Return (X, Y) of the center of cell containing provided text 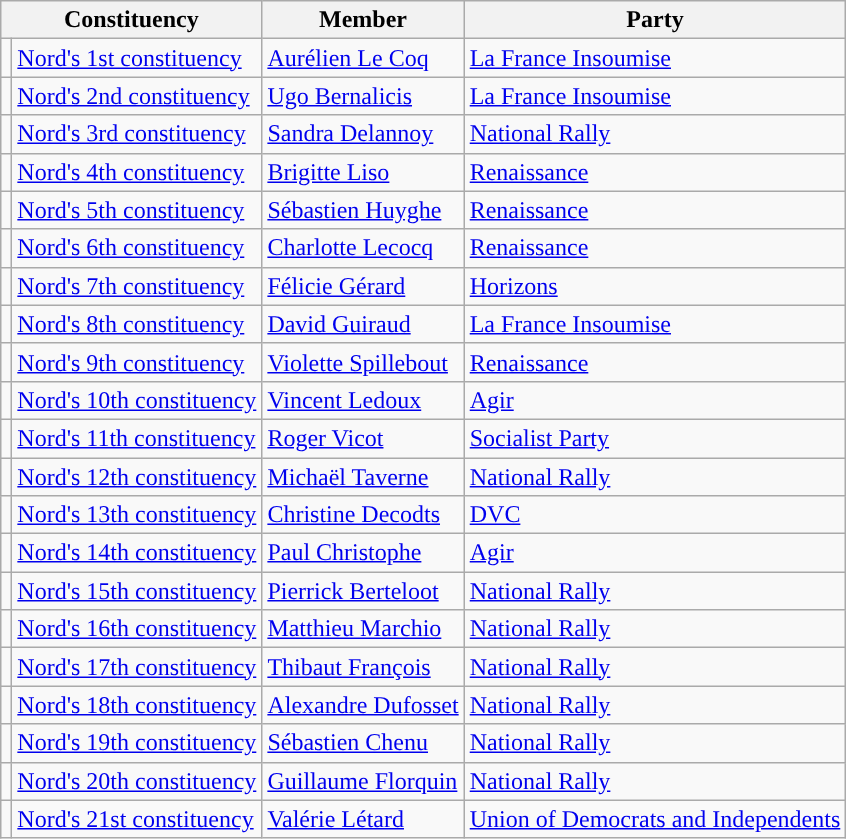
Félicie Gérard (363, 286)
Alexandre Dufosset (363, 705)
Nord's 21st constituency (137, 819)
Roger Vicot (363, 438)
Valérie Létard (363, 819)
Pierrick Berteloot (363, 591)
Socialist Party (655, 438)
Nord's 7th constituency (137, 286)
Vincent Ledoux (363, 400)
David Guiraud (363, 324)
Nord's 16th constituency (137, 629)
Constituency (132, 20)
Nord's 10th constituency (137, 400)
Nord's 17th constituency (137, 667)
Sandra Delannoy (363, 134)
Nord's 2nd constituency (137, 96)
Nord's 8th constituency (137, 324)
Nord's 5th constituency (137, 210)
Nord's 9th constituency (137, 362)
Member (363, 20)
Nord's 1st constituency (137, 58)
Nord's 3rd constituency (137, 134)
DVC (655, 515)
Brigitte Liso (363, 172)
Nord's 13th constituency (137, 515)
Nord's 12th constituency (137, 477)
Sébastien Chenu (363, 743)
Christine Decodts (363, 515)
Horizons (655, 286)
Sébastien Huyghe (363, 210)
Paul Christophe (363, 553)
Aurélien Le Coq (363, 58)
Nord's 11th constituency (137, 438)
Nord's 15th constituency (137, 591)
Nord's 18th constituency (137, 705)
Ugo Bernalicis (363, 96)
Guillaume Florquin (363, 781)
Union of Democrats and Independents (655, 819)
Charlotte Lecocq (363, 248)
Thibaut François (363, 667)
Matthieu Marchio (363, 629)
Michaël Taverne (363, 477)
Nord's 19th constituency (137, 743)
Nord's 6th constituency (137, 248)
Nord's 20th constituency (137, 781)
Nord's 4th constituency (137, 172)
Violette Spillebout (363, 362)
Party (655, 20)
Nord's 14th constituency (137, 553)
